Search for the cell housing the specified text and yield its [X, Y] center coordinate. 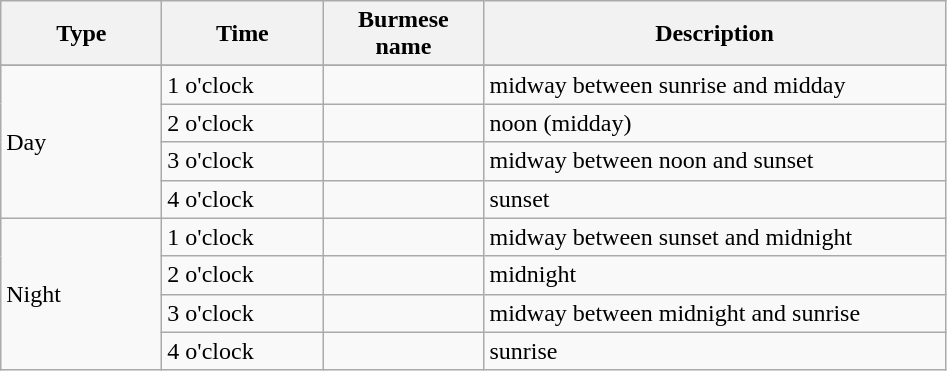
midnight [714, 275]
Description [714, 34]
sunrise [714, 351]
midway between sunset and midnight [714, 237]
Time [242, 34]
Night [82, 294]
midway between noon and sunset [714, 161]
sunset [714, 199]
midway between midnight and sunrise [714, 313]
Burmese name [404, 34]
noon (midday) [714, 123]
Type [82, 34]
midway between sunrise and midday [714, 85]
Day [82, 142]
